For the text-containing cell, return its midpoint in [X, Y] coordinate format. 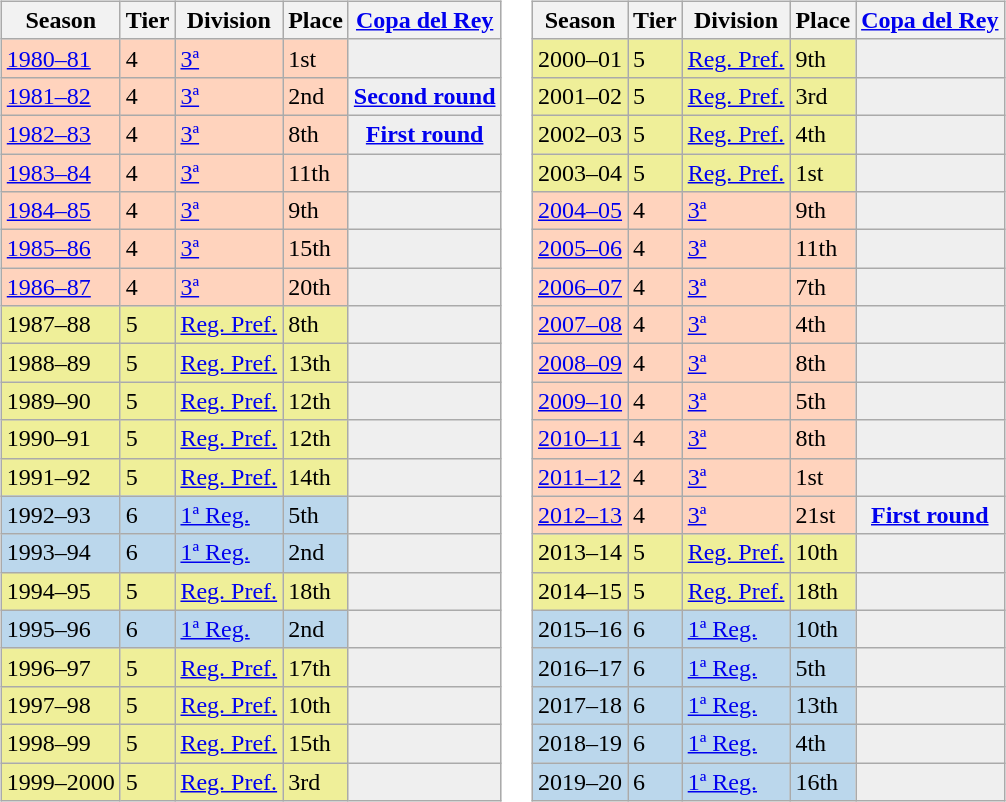
2001–02 [580, 96]
2003–04 [580, 173]
Second round [424, 96]
1988–89 [60, 363]
2007–08 [580, 325]
2000–01 [580, 58]
2018–19 [580, 743]
2004–05 [580, 211]
2005–06 [580, 249]
1982–83 [60, 134]
20th [316, 287]
1987–88 [60, 325]
2011–12 [580, 477]
2010–11 [580, 439]
2016–17 [580, 667]
1983–84 [60, 173]
17th [316, 667]
21st [823, 515]
1999–2000 [60, 781]
2002–03 [580, 134]
1989–90 [60, 401]
16th [823, 781]
1980–81 [60, 58]
2015–16 [580, 629]
7th [823, 287]
1990–91 [60, 439]
1994–95 [60, 591]
1986–87 [60, 287]
1998–99 [60, 743]
1996–97 [60, 667]
2014–15 [580, 591]
2009–10 [580, 401]
2008–09 [580, 363]
2019–20 [580, 781]
1997–98 [60, 705]
1993–94 [60, 553]
2017–18 [580, 705]
2012–13 [580, 515]
1995–96 [60, 629]
14th [316, 477]
1991–92 [60, 477]
2006–07 [580, 287]
1981–82 [60, 96]
2013–14 [580, 553]
1984–85 [60, 211]
1992–93 [60, 515]
1985–86 [60, 249]
